Provide the [x, y] coordinate of the cell's center where the given text is located.  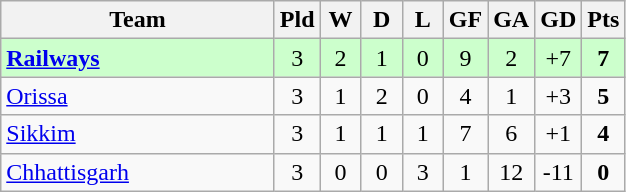
Chhattisgarh [138, 172]
+7 [558, 58]
9 [465, 58]
Pld [297, 20]
GA [512, 20]
D [382, 20]
Orissa [138, 96]
-11 [558, 172]
GF [465, 20]
12 [512, 172]
5 [604, 96]
Railways [138, 58]
6 [512, 134]
Team [138, 20]
L [422, 20]
+1 [558, 134]
Pts [604, 20]
GD [558, 20]
Sikkim [138, 134]
W [340, 20]
+3 [558, 96]
